Search for the cell housing the specified text and yield its [x, y] center coordinate. 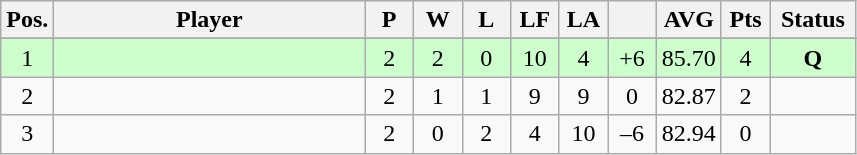
Q [813, 58]
82.87 [688, 96]
LA [584, 20]
–6 [632, 134]
Pts [746, 20]
3 [28, 134]
W [438, 20]
Pos. [28, 20]
85.70 [688, 58]
LF [536, 20]
Status [813, 20]
P [390, 20]
+6 [632, 58]
AVG [688, 20]
L [486, 20]
Player [210, 20]
82.94 [688, 134]
